Output the [x, y] coordinate of the center of the cell containing the given text.  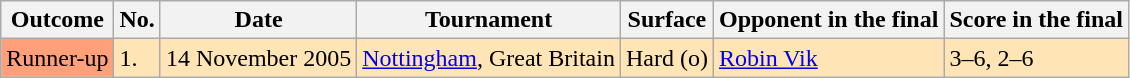
Runner-up [58, 58]
Score in the final [1036, 20]
1. [137, 58]
Robin Vik [828, 58]
Nottingham, Great Britain [489, 58]
Surface [666, 20]
Opponent in the final [828, 20]
Outcome [58, 20]
3–6, 2–6 [1036, 58]
14 November 2005 [258, 58]
Tournament [489, 20]
Date [258, 20]
Hard (o) [666, 58]
No. [137, 20]
